Determine the (x, y) coordinate at the center of the cell enclosing the given text.  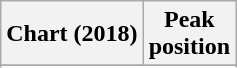
Peakposition (189, 34)
Chart (2018) (72, 34)
